Pinpoint the cell where the given text exists, returning its [X, Y] midpoint coordinate. 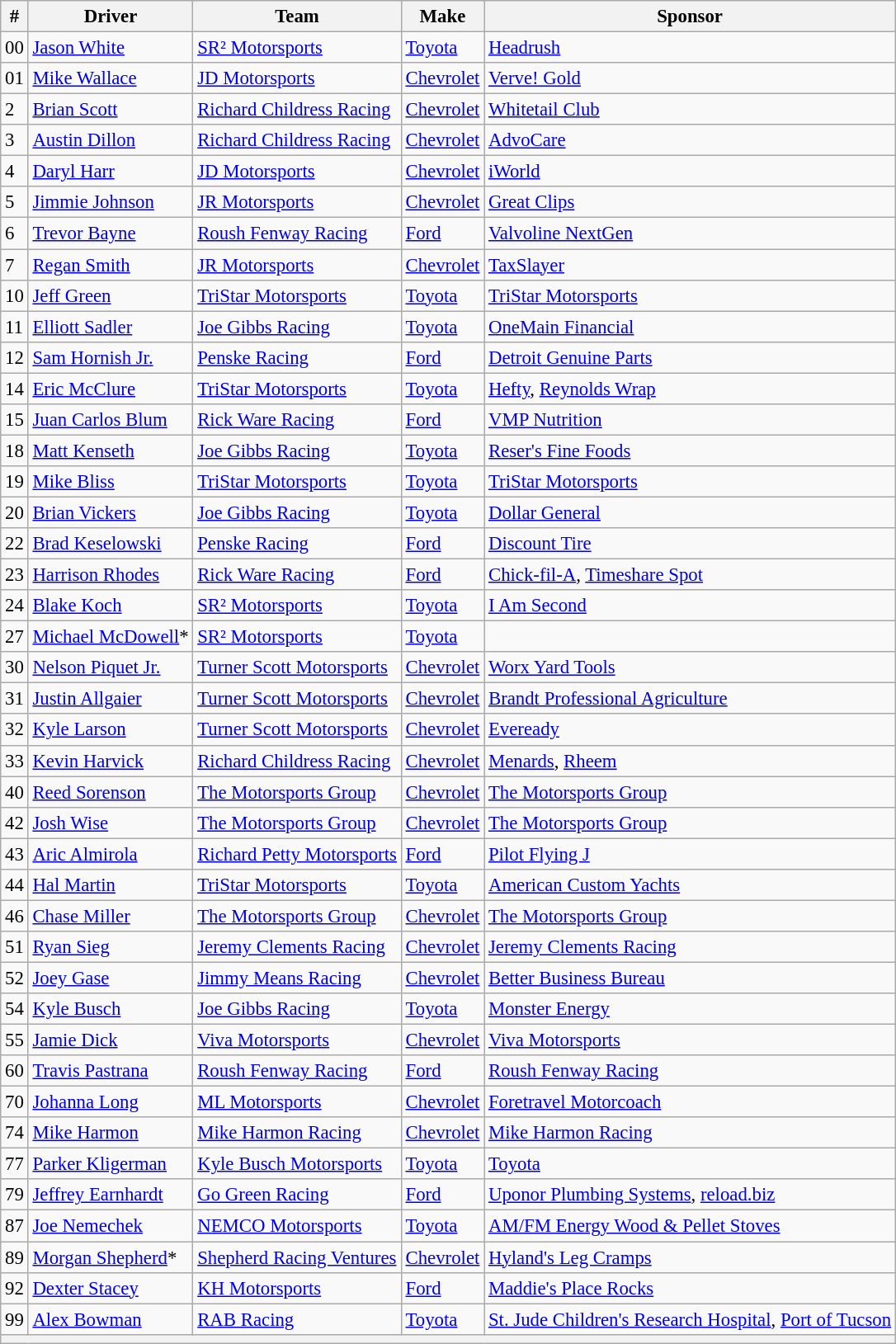
TaxSlayer [690, 265]
NEMCO Motorsports [297, 1226]
87 [15, 1226]
Brian Scott [111, 110]
Driver [111, 17]
Regan Smith [111, 265]
Josh Wise [111, 823]
24 [15, 606]
12 [15, 357]
3 [15, 140]
27 [15, 637]
10 [15, 295]
74 [15, 1133]
4 [15, 172]
Kyle Larson [111, 730]
15 [15, 420]
Blake Koch [111, 606]
VMP Nutrition [690, 420]
Monster Energy [690, 1009]
89 [15, 1257]
Hyland's Leg Cramps [690, 1257]
Elliott Sadler [111, 327]
54 [15, 1009]
Valvoline NextGen [690, 233]
Jamie Dick [111, 1040]
Mike Wallace [111, 78]
Great Clips [690, 202]
01 [15, 78]
OneMain Financial [690, 327]
Dollar General [690, 512]
79 [15, 1195]
46 [15, 916]
Joey Gase [111, 978]
7 [15, 265]
30 [15, 667]
Whitetail Club [690, 110]
Brad Keselowski [111, 544]
Foretravel Motorcoach [690, 1102]
22 [15, 544]
ML Motorsports [297, 1102]
Jeffrey Earnhardt [111, 1195]
70 [15, 1102]
Chick-fil-A, Timeshare Spot [690, 575]
Justin Allgaier [111, 699]
St. Jude Children's Research Hospital, Port of Tucson [690, 1319]
Daryl Harr [111, 172]
Eveready [690, 730]
iWorld [690, 172]
55 [15, 1040]
Dexter Stacey [111, 1288]
Headrush [690, 48]
Hefty, Reynolds Wrap [690, 389]
23 [15, 575]
00 [15, 48]
Michael McDowell* [111, 637]
Trevor Bayne [111, 233]
American Custom Yachts [690, 885]
Matt Kenseth [111, 450]
Kevin Harvick [111, 761]
18 [15, 450]
51 [15, 947]
# [15, 17]
14 [15, 389]
Johanna Long [111, 1102]
99 [15, 1319]
Parker Kligerman [111, 1164]
Pilot Flying J [690, 854]
Jason White [111, 48]
42 [15, 823]
11 [15, 327]
43 [15, 854]
Travis Pastrana [111, 1071]
Sponsor [690, 17]
Discount Tire [690, 544]
Reser's Fine Foods [690, 450]
19 [15, 482]
Austin Dillon [111, 140]
Eric McClure [111, 389]
Jimmy Means Racing [297, 978]
Brandt Professional Agriculture [690, 699]
Mike Bliss [111, 482]
Go Green Racing [297, 1195]
92 [15, 1288]
Alex Bowman [111, 1319]
52 [15, 978]
Hal Martin [111, 885]
I Am Second [690, 606]
Richard Petty Motorsports [297, 854]
Kyle Busch Motorsports [297, 1164]
Brian Vickers [111, 512]
Ryan Sieg [111, 947]
Juan Carlos Blum [111, 420]
60 [15, 1071]
Uponor Plumbing Systems, reload.biz [690, 1195]
Joe Nemechek [111, 1226]
Mike Harmon [111, 1133]
Chase Miller [111, 916]
Harrison Rhodes [111, 575]
AM/FM Energy Wood & Pellet Stoves [690, 1226]
Menards, Rheem [690, 761]
KH Motorsports [297, 1288]
Kyle Busch [111, 1009]
32 [15, 730]
Morgan Shepherd* [111, 1257]
Jeff Green [111, 295]
Make [442, 17]
Aric Almirola [111, 854]
RAB Racing [297, 1319]
31 [15, 699]
Maddie's Place Rocks [690, 1288]
Reed Sorenson [111, 792]
6 [15, 233]
Shepherd Racing Ventures [297, 1257]
40 [15, 792]
Verve! Gold [690, 78]
Better Business Bureau [690, 978]
5 [15, 202]
2 [15, 110]
Sam Hornish Jr. [111, 357]
77 [15, 1164]
Jimmie Johnson [111, 202]
Worx Yard Tools [690, 667]
33 [15, 761]
Team [297, 17]
Nelson Piquet Jr. [111, 667]
20 [15, 512]
44 [15, 885]
AdvoCare [690, 140]
Detroit Genuine Parts [690, 357]
